Find where the given text appears and provide that cell's center as [x, y] coordinate. 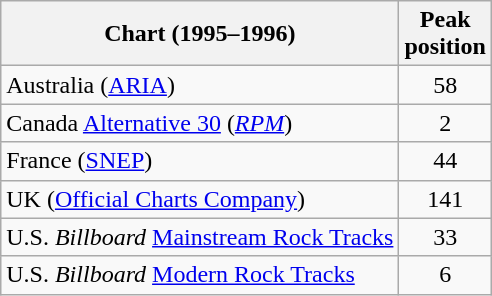
U.S. Billboard Modern Rock Tracks [200, 275]
6 [445, 275]
141 [445, 199]
Peakposition [445, 34]
44 [445, 161]
Australia (ARIA) [200, 85]
UK (Official Charts Company) [200, 199]
France (SNEP) [200, 161]
58 [445, 85]
Canada Alternative 30 (RPM) [200, 123]
U.S. Billboard Mainstream Rock Tracks [200, 237]
Chart (1995–1996) [200, 34]
33 [445, 237]
2 [445, 123]
